Provide the (x, y) coordinate of the cell's center where the given text is located.  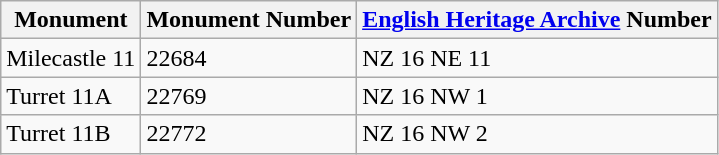
Monument Number (249, 20)
22684 (249, 58)
NZ 16 NE 11 (538, 58)
NZ 16 NW 2 (538, 134)
Turret 11A (71, 96)
22769 (249, 96)
Monument (71, 20)
22772 (249, 134)
NZ 16 NW 1 (538, 96)
English Heritage Archive Number (538, 20)
Milecastle 11 (71, 58)
Turret 11B (71, 134)
